Scan for the cell matching the given text and deliver its [X, Y] coordinate at center. 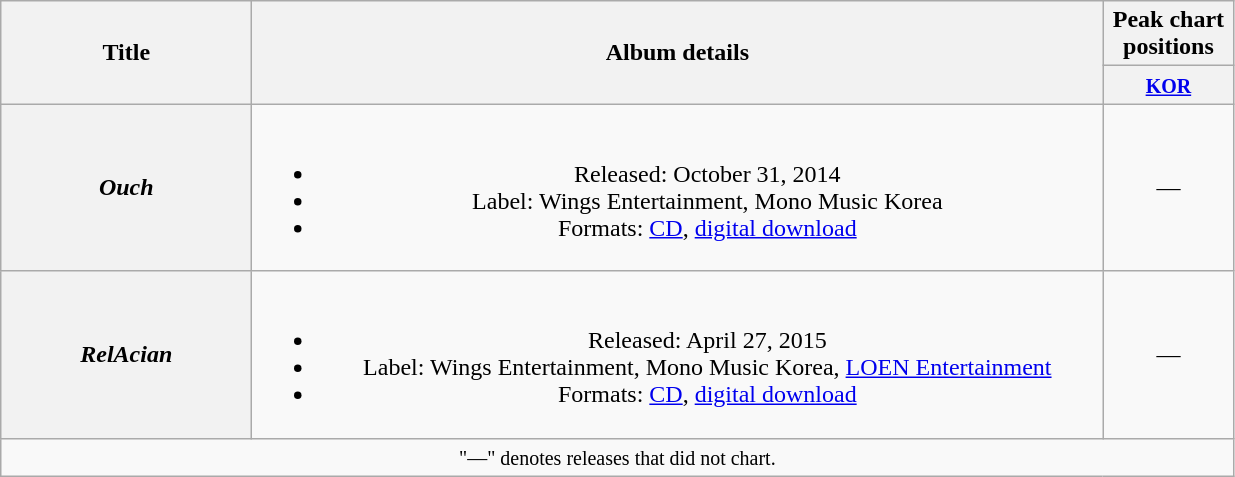
Peak chart positions [1168, 34]
"—" denotes releases that did not chart. [618, 457]
Album details [678, 52]
Ouch [126, 188]
Title [126, 52]
Released: April 27, 2015Label: Wings Entertainment, Mono Music Korea, LOEN EntertainmentFormats: CD, digital download [678, 354]
KOR [1168, 85]
RelAcian [126, 354]
Released: October 31, 2014Label: Wings Entertainment, Mono Music KoreaFormats: CD, digital download [678, 188]
